Determine the (X, Y) coordinate at the center of the cell enclosing the given text.  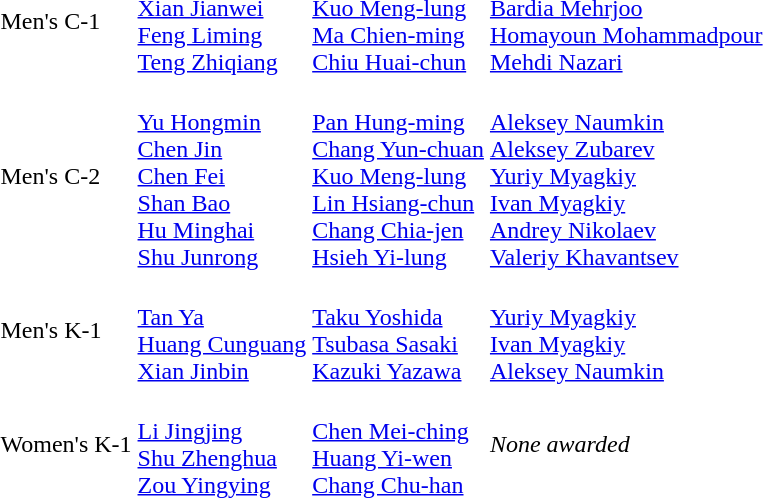
Tan YaHuang CunguangXian Jinbin (222, 330)
Pan Hung-mingChang Yun-chuanKuo Meng-lungLin Hsiang-chunChang Chia-jenHsieh Yi-lung (398, 176)
Yu HongminChen JinChen FeiShan BaoHu MinghaiShu Junrong (222, 176)
Taku YoshidaTsubasa SasakiKazuki Yazawa (398, 330)
